Find where the given text appears and provide that cell's center as [x, y] coordinate. 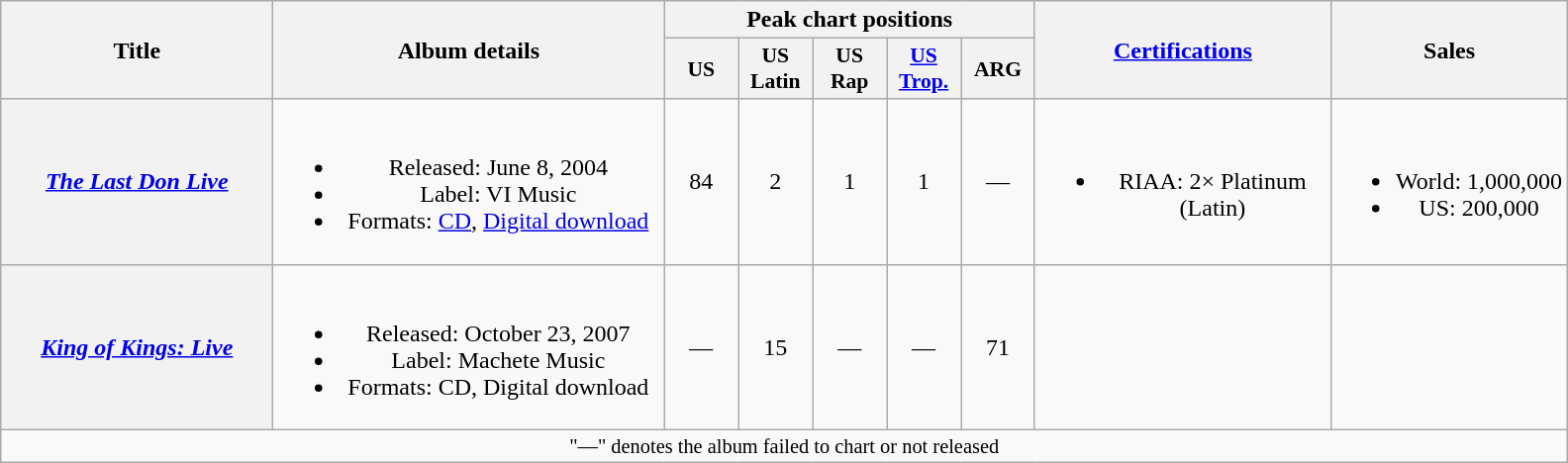
Peak chart positions [849, 20]
RIAA: 2× Platinum (Latin) [1182, 182]
Title [137, 49]
"—" denotes the album failed to chart or not released [784, 446]
2 [776, 182]
Released: October 23, 2007Label: Machete MusicFormats: CD, Digital download [469, 346]
Album details [469, 49]
King of Kings: Live [137, 346]
Certifications [1182, 49]
ARG [998, 69]
USRap [849, 69]
15 [776, 346]
71 [998, 346]
World: 1,000,000US: 200,000 [1449, 182]
Sales [1449, 49]
USTrop. [925, 69]
US [701, 69]
The Last Don Live [137, 182]
USLatin [776, 69]
84 [701, 182]
Released: June 8, 2004Label: VI MusicFormats: CD, Digital download [469, 182]
